Extract the [x, y] coordinate from the center of the cell holding the provided text.  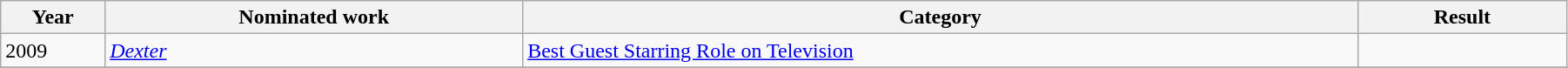
Year [53, 17]
2009 [53, 51]
Dexter [314, 51]
Result [1462, 17]
Nominated work [314, 17]
Category [941, 17]
Best Guest Starring Role on Television [941, 51]
